Return the (x, y) coordinate for the center point of the cell that contains the specified text.  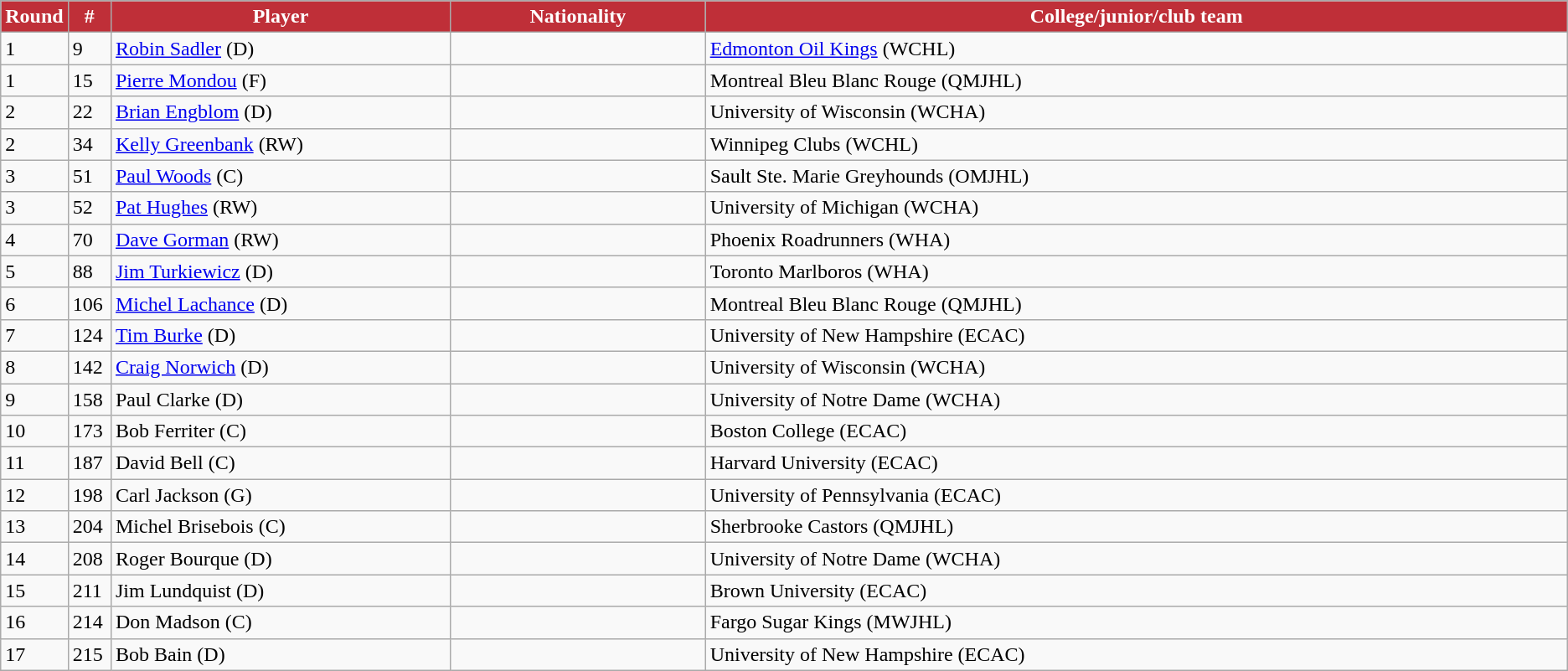
Pierre Mondou (F) (280, 80)
Dave Gorman (RW) (280, 240)
70 (89, 240)
Sherbrooke Castors (QMJHL) (1136, 527)
11 (34, 463)
Harvard University (ECAC) (1136, 463)
Winnipeg Clubs (WCHL) (1136, 144)
17 (34, 654)
142 (89, 367)
Don Madson (C) (280, 622)
4 (34, 240)
Robin Sadler (D) (280, 49)
204 (89, 527)
214 (89, 622)
Edmonton Oil Kings (WCHL) (1136, 49)
Nationality (578, 17)
158 (89, 400)
Jim Lundquist (D) (280, 591)
Boston College (ECAC) (1136, 431)
173 (89, 431)
34 (89, 144)
University of Pennsylvania (ECAC) (1136, 495)
Fargo Sugar Kings (MWJHL) (1136, 622)
208 (89, 559)
University of Michigan (WCHA) (1136, 208)
22 (89, 112)
Phoenix Roadrunners (WHA) (1136, 240)
Player (280, 17)
52 (89, 208)
Sault Ste. Marie Greyhounds (OMJHL) (1136, 176)
Roger Bourque (D) (280, 559)
106 (89, 303)
# (89, 17)
13 (34, 527)
Round (34, 17)
14 (34, 559)
Bob Bain (D) (280, 654)
Tim Burke (D) (280, 335)
Carl Jackson (G) (280, 495)
198 (89, 495)
88 (89, 271)
187 (89, 463)
Paul Clarke (D) (280, 400)
Craig Norwich (D) (280, 367)
211 (89, 591)
8 (34, 367)
Michel Lachance (D) (280, 303)
Michel Brisebois (C) (280, 527)
215 (89, 654)
Toronto Marlboros (WHA) (1136, 271)
16 (34, 622)
5 (34, 271)
Brian Engblom (D) (280, 112)
Bob Ferriter (C) (280, 431)
12 (34, 495)
Pat Hughes (RW) (280, 208)
124 (89, 335)
7 (34, 335)
10 (34, 431)
Kelly Greenbank (RW) (280, 144)
Jim Turkiewicz (D) (280, 271)
David Bell (C) (280, 463)
College/junior/club team (1136, 17)
Paul Woods (C) (280, 176)
51 (89, 176)
6 (34, 303)
Brown University (ECAC) (1136, 591)
